Pinpoint the cell where the given text exists, returning its (X, Y) midpoint coordinate. 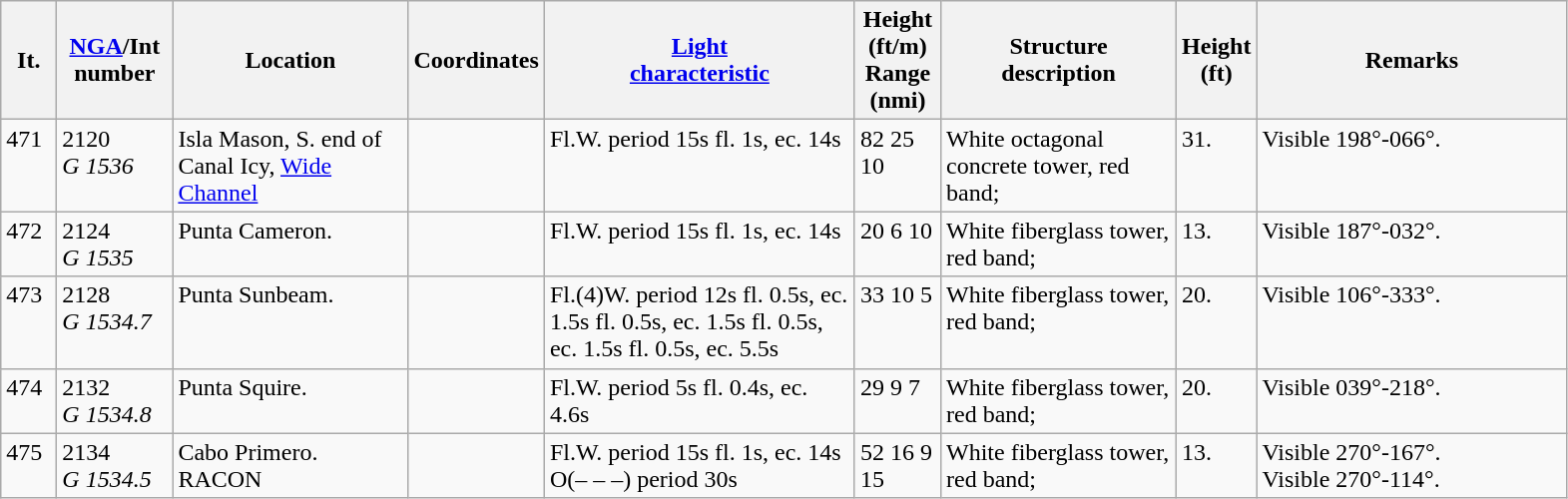
Location (290, 60)
Coordinates (476, 60)
Punta Cameron. (290, 244)
2134G 1534.5 (115, 465)
29 9 7 (897, 401)
2120G 1536 (115, 166)
31. (1217, 166)
Lightcharacteristic (699, 60)
Isla Mason, S. end of Canal Icy, Wide Channel (290, 166)
Fl.W. period 5s fl. 0.4s, ec. 4.6s (699, 401)
Fl.W. period 15s fl. 1s, ec. 14s O(– – –) period 30s (699, 465)
Punta Sunbeam. (290, 322)
Height (ft/m)Range (nmi) (897, 60)
Cabo Primero. RACON (290, 465)
474 (29, 401)
2124G 1535 (115, 244)
20 6 10 (897, 244)
Punta Squire. (290, 401)
2128G 1534.7 (115, 322)
472 (29, 244)
Visible 270°-167°. Visible 270°-114°. (1411, 465)
Structuredescription (1058, 60)
It. (29, 60)
Height (ft) (1217, 60)
Visible 039°-218°. (1411, 401)
Visible 106°-333°. (1411, 322)
475 (29, 465)
White octagonal concrete tower, red band; (1058, 166)
471 (29, 166)
33 10 5 (897, 322)
473 (29, 322)
Visible 198°-066°. (1411, 166)
52 16 9 15 (897, 465)
Remarks (1411, 60)
Fl.(4)W. period 12s fl. 0.5s, ec. 1.5s fl. 0.5s, ec. 1.5s fl. 0.5s, ec. 1.5s fl. 0.5s, ec. 5.5s (699, 322)
NGA/Intnumber (115, 60)
82 25 10 (897, 166)
Visible 187°-032°. (1411, 244)
2132G 1534.8 (115, 401)
